Locate the cell with the specified text and output its (x, y) center coordinate. 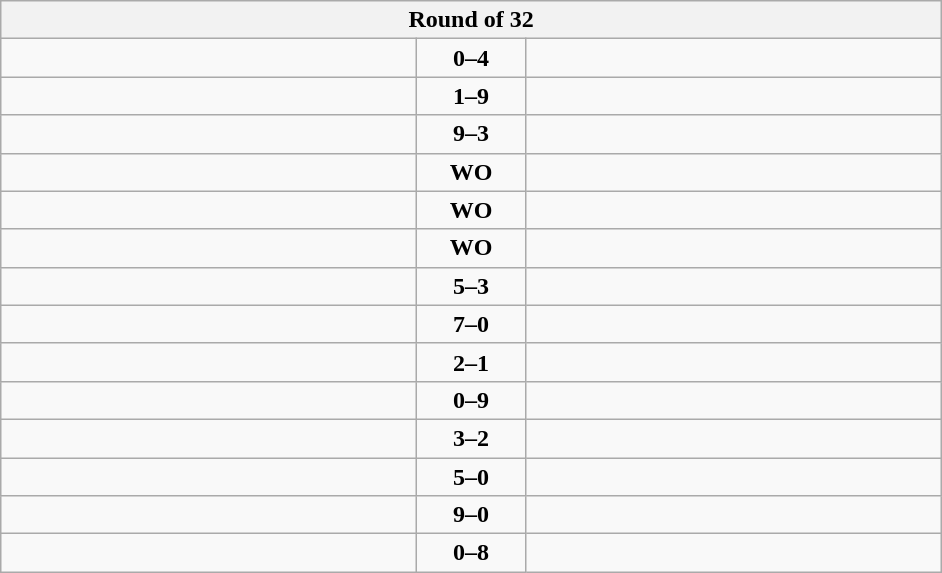
9–0 (472, 515)
0–9 (472, 400)
Round of 32 (472, 20)
3–2 (472, 438)
5–3 (472, 286)
0–8 (472, 553)
5–0 (472, 477)
7–0 (472, 324)
2–1 (472, 362)
9–3 (472, 134)
1–9 (472, 96)
0–4 (472, 58)
